Scan for the cell matching the given text and deliver its [x, y] coordinate at center. 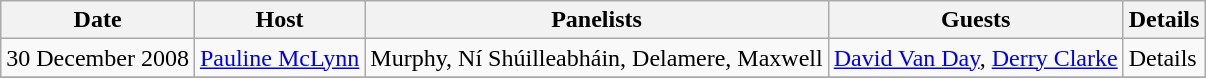
David Van Day, Derry Clarke [976, 58]
30 December 2008 [98, 58]
Panelists [596, 20]
Host [279, 20]
Pauline McLynn [279, 58]
Murphy, Ní Shúilleabháin, Delamere, Maxwell [596, 58]
Date [98, 20]
Guests [976, 20]
